Extract the [x, y] coordinate from the center of the cell holding the provided text.  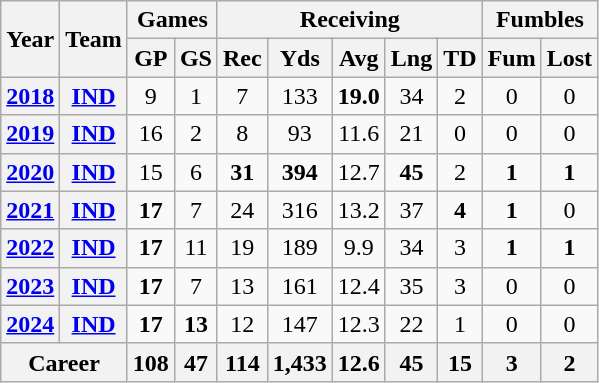
TD [460, 58]
114 [242, 362]
GS [196, 58]
2022 [30, 248]
12.4 [358, 286]
12.6 [358, 362]
Career [64, 362]
11.6 [358, 134]
133 [300, 96]
4 [460, 210]
Lng [411, 58]
1,433 [300, 362]
8 [242, 134]
Receiving [350, 20]
Fum [512, 58]
316 [300, 210]
6 [196, 172]
12 [242, 324]
2024 [30, 324]
Lost [569, 58]
11 [196, 248]
189 [300, 248]
2021 [30, 210]
9 [150, 96]
147 [300, 324]
12.3 [358, 324]
Year [30, 39]
47 [196, 362]
2023 [30, 286]
Team [94, 39]
Yds [300, 58]
12.7 [358, 172]
161 [300, 286]
24 [242, 210]
Games [172, 20]
21 [411, 134]
GP [150, 58]
35 [411, 286]
19 [242, 248]
2019 [30, 134]
2020 [30, 172]
37 [411, 210]
31 [242, 172]
Fumbles [540, 20]
Rec [242, 58]
22 [411, 324]
108 [150, 362]
394 [300, 172]
93 [300, 134]
2018 [30, 96]
Avg [358, 58]
13.2 [358, 210]
16 [150, 134]
19.0 [358, 96]
9.9 [358, 248]
